Return the (X, Y) coordinate for the center point of the cell that contains the specified text.  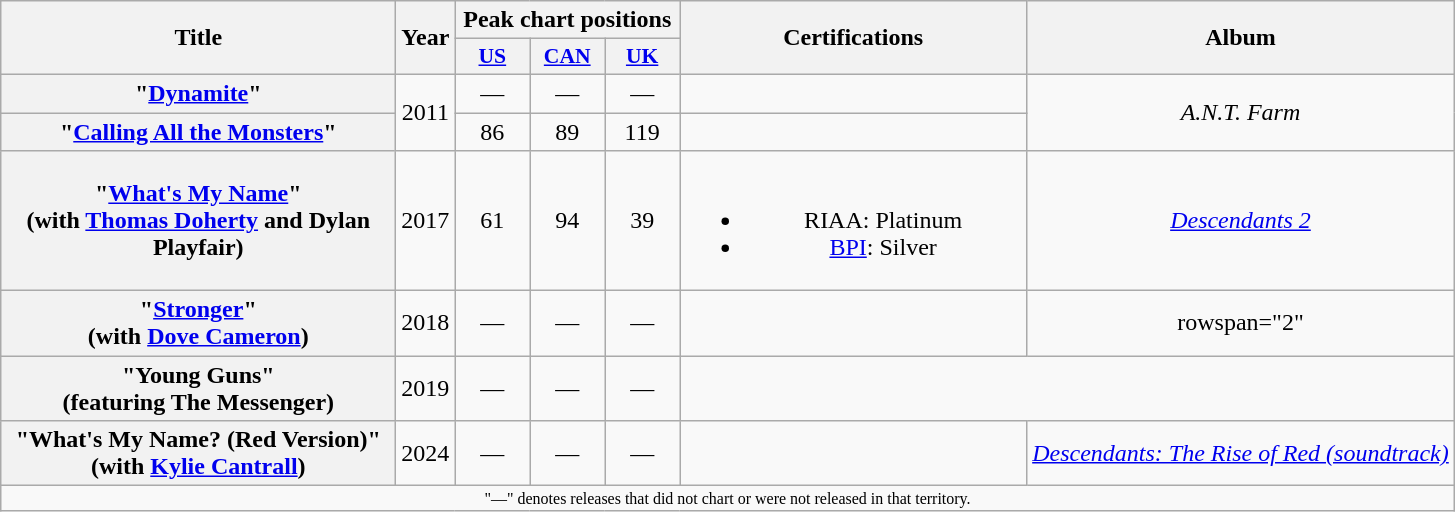
Year (426, 38)
"Calling All the Monsters" (198, 131)
119 (642, 131)
2019 (426, 388)
rowspan="2" (1241, 324)
94 (568, 221)
39 (642, 221)
2017 (426, 221)
89 (568, 131)
"—" denotes releases that did not chart or were not released in that territory. (728, 498)
CAN (568, 57)
"What's My Name? (Red Version)" (with Kylie Cantrall) (198, 454)
Descendants: The Rise of Red (soundtrack) (1241, 454)
86 (492, 131)
Album (1241, 38)
Title (198, 38)
RIAA: PlatinumBPI: Silver (854, 221)
UK (642, 57)
A.N.T. Farm (1241, 112)
US (492, 57)
"Stronger"(with Dove Cameron) (198, 324)
"What's My Name"(with Thomas Doherty and Dylan Playfair) (198, 221)
Peak chart positions (568, 20)
2011 (426, 112)
Descendants 2 (1241, 221)
61 (492, 221)
2018 (426, 324)
2024 (426, 454)
"Dynamite" (198, 93)
"Young Guns"(featuring The Messenger) (198, 388)
Certifications (854, 38)
